Search for the cell housing the specified text and yield its (x, y) center coordinate. 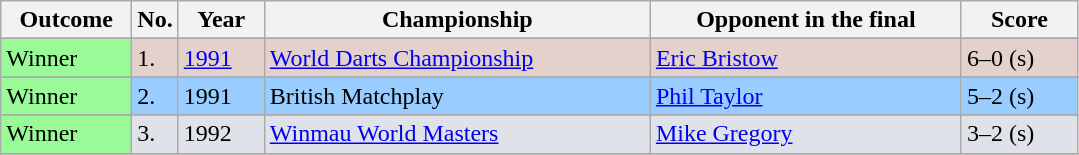
World Darts Championship (457, 58)
Eric Bristow (806, 58)
Year (221, 20)
Outcome (66, 20)
Winmau World Masters (457, 134)
No. (155, 20)
Mike Gregory (806, 134)
Opponent in the final (806, 20)
Championship (457, 20)
2. (155, 96)
Phil Taylor (806, 96)
3–2 (s) (1019, 134)
3. (155, 134)
Score (1019, 20)
6–0 (s) (1019, 58)
1992 (221, 134)
British Matchplay (457, 96)
5–2 (s) (1019, 96)
1. (155, 58)
